Provide the (X, Y) coordinate of the cell's center where the given text is located.  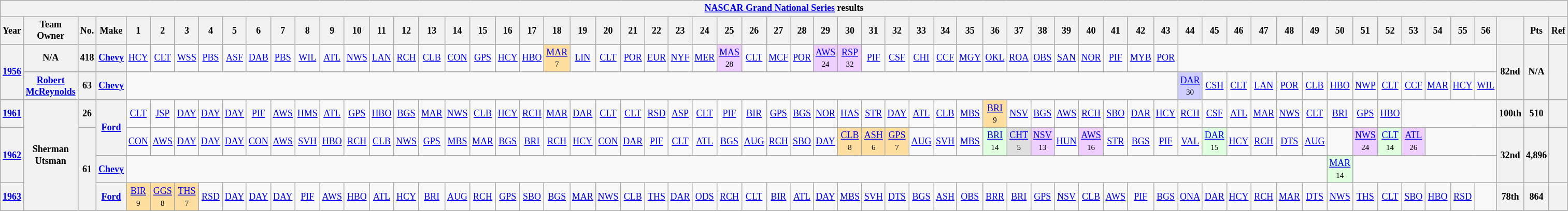
HMS (307, 114)
9 (332, 31)
100th (1510, 114)
18 (557, 31)
ROA (1019, 58)
1961 (12, 114)
GGS8 (163, 197)
14 (457, 31)
AWS24 (825, 58)
BRI14 (995, 142)
53 (1414, 31)
MGY (970, 58)
AWS16 (1091, 142)
49 (1315, 31)
35 (970, 31)
CHT5 (1019, 142)
Team Owner (51, 31)
13 (432, 31)
46 (1238, 31)
21 (633, 31)
27 (778, 31)
1 (138, 31)
BRR (995, 197)
NYF (680, 58)
OKL (995, 58)
ASP (680, 114)
33 (921, 31)
8 (307, 31)
7 (283, 31)
DAR30 (1190, 86)
55 (1462, 31)
BRI9 (995, 114)
Ref (1558, 31)
31 (874, 31)
24 (705, 31)
MAS28 (730, 58)
61 (87, 170)
NASCAR Grand National Series results (784, 8)
45 (1215, 31)
BIR9 (138, 197)
NWP (1366, 86)
23 (680, 31)
Year (12, 31)
Pts (1536, 31)
HAS (850, 114)
RSP32 (850, 58)
MER (705, 58)
CHI (921, 58)
17 (532, 31)
ASH6 (874, 142)
SAN (1066, 58)
40 (1091, 31)
41 (1115, 31)
MYB (1141, 58)
864 (1536, 197)
4,896 (1536, 155)
CSH (1215, 86)
51 (1366, 31)
12 (406, 31)
25 (730, 31)
15 (483, 31)
52 (1390, 31)
37 (1019, 31)
22 (657, 31)
43 (1166, 31)
WSS (187, 58)
56 (1486, 31)
20 (608, 31)
30 (850, 31)
47 (1264, 31)
42 (1141, 31)
THS7 (187, 197)
38 (1043, 31)
32nd (1510, 155)
418 (87, 58)
MCF (778, 58)
ATL26 (1414, 142)
Robert McReynolds (51, 86)
JSP (163, 114)
DAR15 (1215, 142)
54 (1438, 31)
82nd (1510, 72)
36 (995, 31)
MAR7 (557, 58)
11 (381, 31)
29 (825, 31)
39 (1066, 31)
5 (234, 31)
GPS7 (897, 142)
78th (1510, 197)
NWS24 (1366, 142)
NSV13 (1043, 142)
CLB8 (850, 142)
1963 (12, 197)
LIN (583, 58)
HUN (1066, 142)
510 (1536, 114)
34 (945, 31)
Make (111, 31)
EUR (657, 58)
ODS (705, 197)
1962 (12, 155)
4 (210, 31)
CLT14 (1390, 142)
Sherman Utsman (51, 155)
VAL (1190, 142)
44 (1190, 31)
19 (583, 31)
No. (87, 31)
50 (1340, 31)
48 (1289, 31)
ASF (234, 58)
3 (187, 31)
16 (508, 31)
1956 (12, 72)
2 (163, 31)
63 (87, 86)
10 (357, 31)
DAB (258, 58)
32 (897, 31)
ONA (1190, 197)
6 (258, 31)
ASH (945, 197)
MAR14 (1340, 169)
28 (802, 31)
